Capture the cell that displays the provided text and extract its (X, Y) central coordinate. 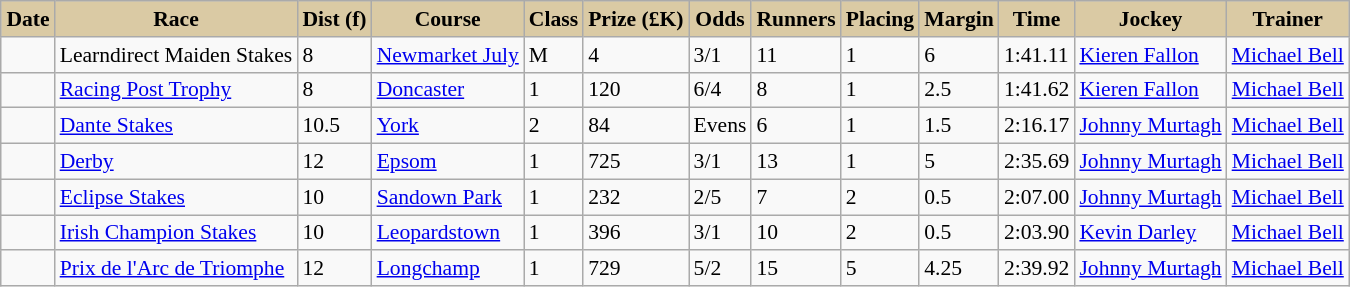
Dante Stakes (176, 126)
729 (636, 269)
Kevin Darley (1150, 233)
396 (636, 233)
13 (796, 162)
Newmarket July (448, 55)
Derby (176, 162)
Odds (720, 19)
Learndirect Maiden Stakes (176, 55)
Leopardstown (448, 233)
Irish Champion Stakes (176, 233)
Dist (f) (334, 19)
Epsom (448, 162)
2:07.00 (1036, 197)
1.5 (959, 126)
Longchamp (448, 269)
Trainer (1288, 19)
232 (636, 197)
Time (1036, 19)
6/4 (720, 90)
Course (448, 19)
1:41.62 (1036, 90)
Doncaster (448, 90)
Prize (£K) (636, 19)
120 (636, 90)
725 (636, 162)
5/2 (720, 269)
Margin (959, 19)
Racing Post Trophy (176, 90)
York (448, 126)
Sandown Park (448, 197)
7 (796, 197)
Prix de l'Arc de Triomphe (176, 269)
4.25 (959, 269)
Placing (880, 19)
Evens (720, 126)
1:41.11 (1036, 55)
84 (636, 126)
15 (796, 269)
M (554, 55)
Runners (796, 19)
10.5 (334, 126)
Race (176, 19)
2/5 (720, 197)
4 (636, 55)
2:03.90 (1036, 233)
Date (28, 19)
Eclipse Stakes (176, 197)
2:35.69 (1036, 162)
2:16.17 (1036, 126)
11 (796, 55)
2.5 (959, 90)
Class (554, 19)
Jockey (1150, 19)
2:39.92 (1036, 269)
